Pinpoint the cell where the given text exists, returning its [x, y] midpoint coordinate. 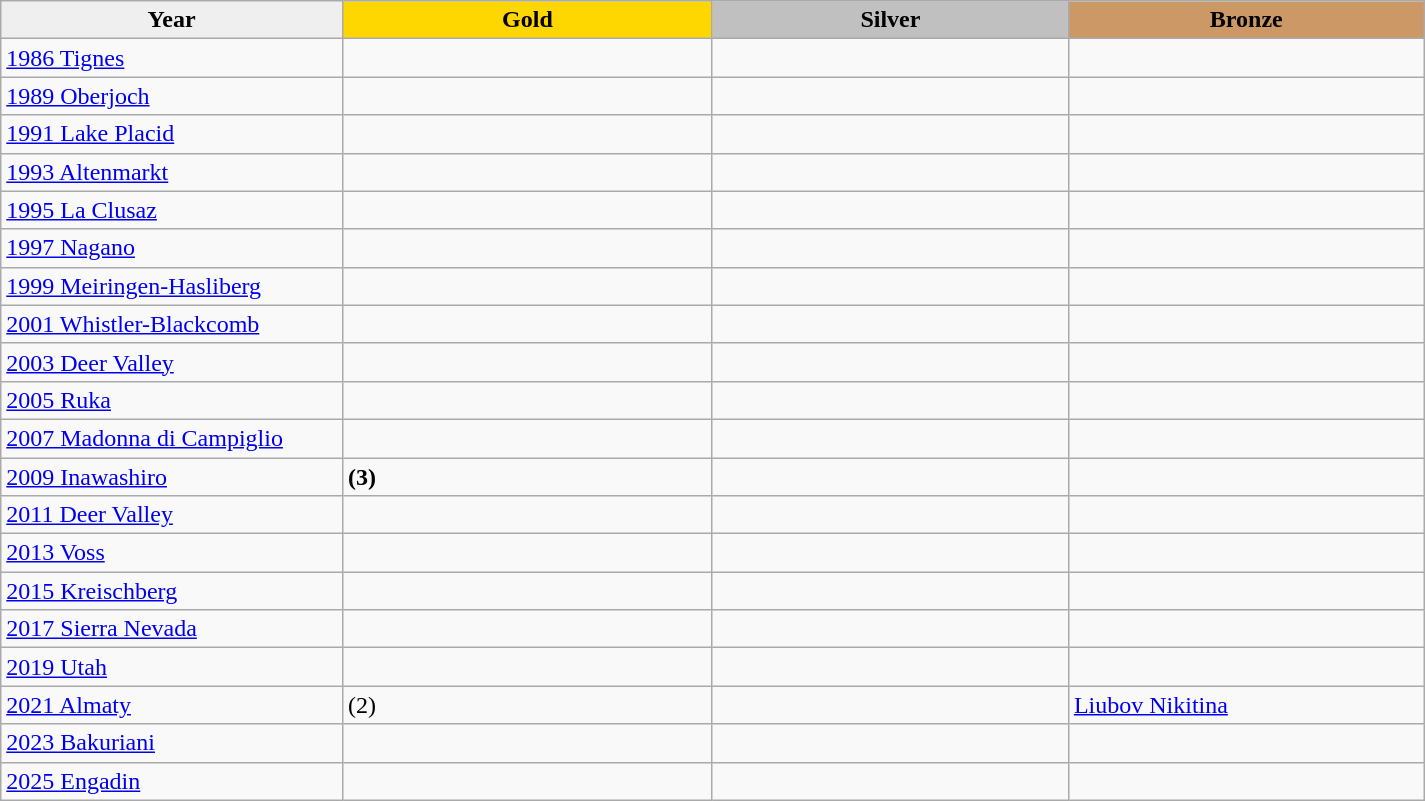
2021 Almaty [172, 705]
1993 Altenmarkt [172, 172]
1997 Nagano [172, 248]
1999 Meiringen-Hasliberg [172, 286]
2019 Utah [172, 667]
1991 Lake Placid [172, 134]
2009 Inawashiro [172, 477]
Silver [890, 20]
2007 Madonna di Campiglio [172, 438]
2015 Kreischberg [172, 591]
Year [172, 20]
2005 Ruka [172, 400]
1989 Oberjoch [172, 96]
2001 Whistler-Blackcomb [172, 324]
2011 Deer Valley [172, 515]
2025 Engadin [172, 781]
2023 Bakuriani [172, 743]
2003 Deer Valley [172, 362]
(2) [527, 705]
1986 Tignes [172, 58]
Gold [527, 20]
2017 Sierra Nevada [172, 629]
(3) [527, 477]
Liubov Nikitina [1246, 705]
1995 La Clusaz [172, 210]
2013 Voss [172, 553]
Bronze [1246, 20]
